Return (X, Y) of the center of cell containing provided text 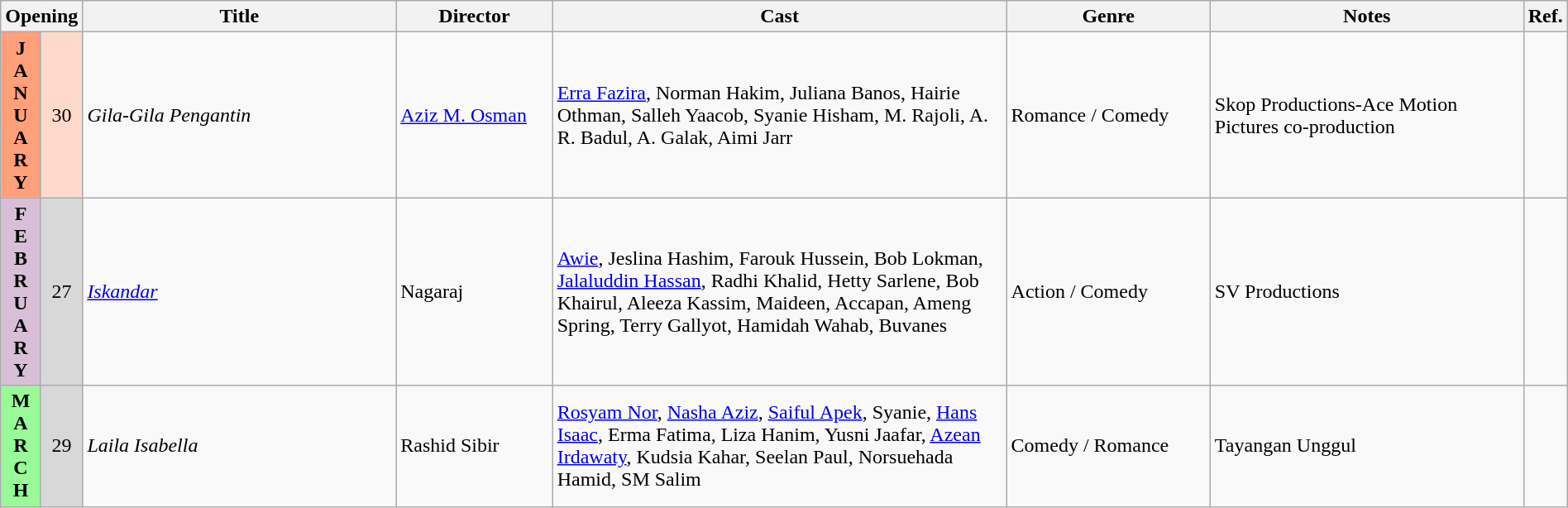
JANUARY (22, 115)
Notes (1366, 17)
29 (61, 446)
Action / Comedy (1108, 291)
Director (475, 17)
27 (61, 291)
Aziz M. Osman (475, 115)
Skop Productions-Ace Motion Pictures co-production (1366, 115)
Iskandar (240, 291)
Comedy / Romance (1108, 446)
Erra Fazira, Norman Hakim, Juliana Banos, Hairie Othman, Salleh Yaacob, Syanie Hisham, M. Rajoli, A. R. Badul, A. Galak, Aimi Jarr (779, 115)
Genre (1108, 17)
SV Productions (1366, 291)
FEBRUARY (22, 291)
Ref. (1545, 17)
30 (61, 115)
Cast (779, 17)
Opening (41, 17)
Rashid Sibir (475, 446)
Tayangan Unggul (1366, 446)
Title (240, 17)
Gila-Gila Pengantin (240, 115)
Laila Isabella (240, 446)
Romance / Comedy (1108, 115)
MARCH (22, 446)
Nagaraj (475, 291)
